Output the (X, Y) coordinate of the center of the cell containing the given text.  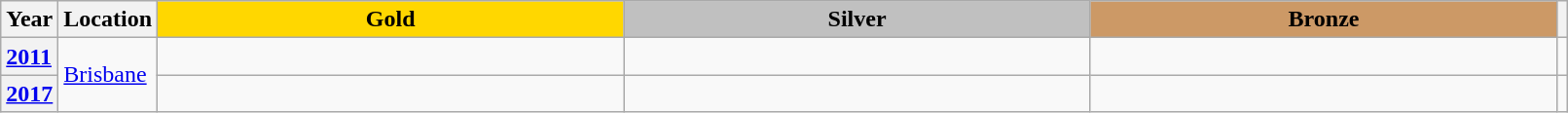
Gold (391, 19)
Bronze (1324, 19)
Year (29, 19)
Brisbane (108, 75)
2017 (29, 94)
Silver (857, 19)
Location (108, 19)
2011 (29, 56)
